Search for the cell housing the specified text and yield its [X, Y] center coordinate. 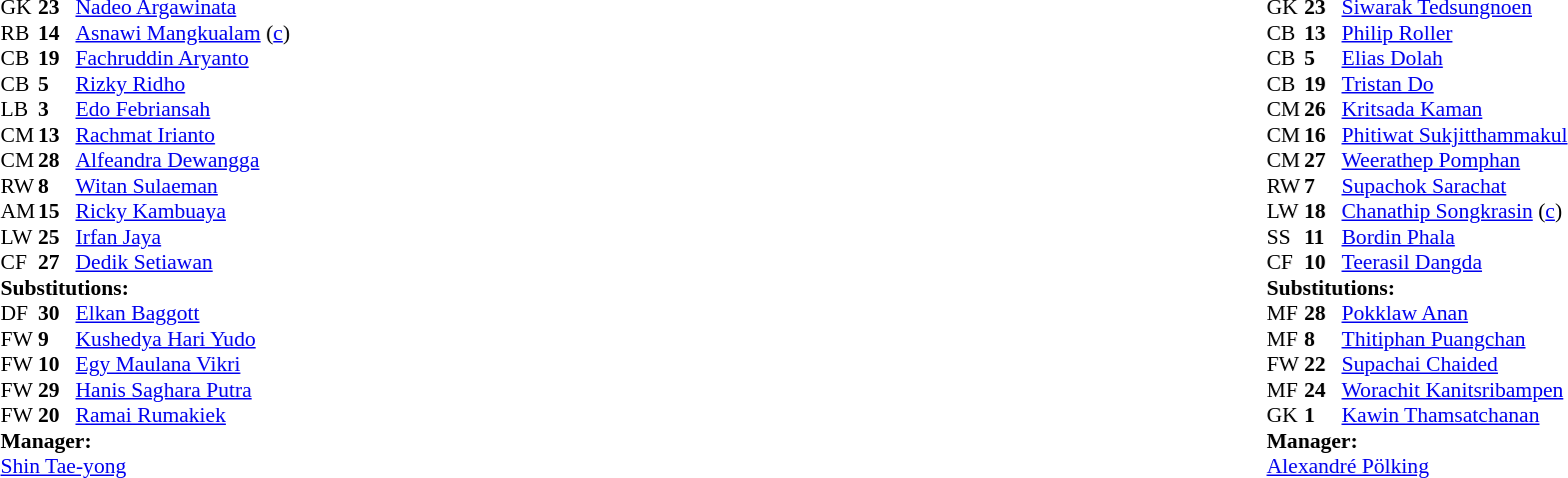
Rachmat Irianto [184, 135]
Asnawi Mangkualam (c) [184, 33]
Irfan Jaya [184, 237]
LB [19, 109]
Supachai Chaided [1454, 365]
11 [1323, 237]
Kushedya Hari Yudo [184, 339]
Bordin Phala [1454, 237]
Weerathep Pomphan [1454, 161]
3 [57, 109]
AM [19, 211]
15 [57, 211]
18 [1323, 211]
Teerasil Dangda [1454, 263]
Worachit Kanitsribampen [1454, 390]
Dedik Setiawan [184, 263]
14 [57, 33]
7 [1323, 186]
30 [57, 313]
Hanis Saghara Putra [184, 390]
Edo Febriansah [184, 109]
Alfeandra Dewangga [184, 161]
DF [19, 313]
Ricky Kambuaya [184, 211]
Tristan Do [1454, 84]
1 [1323, 415]
Philip Roller [1454, 33]
Phitiwat Sukjitthammakul [1454, 135]
26 [1323, 109]
Witan Sulaeman [184, 186]
Ramai Rumakiek [184, 415]
24 [1323, 390]
Thitiphan Puangchan [1454, 339]
29 [57, 390]
Rizky Ridho [184, 84]
Kritsada Kaman [1454, 109]
20 [57, 415]
Pokklaw Anan [1454, 313]
22 [1323, 365]
Chanathip Songkrasin (c) [1454, 211]
Egy Maulana Vikri [184, 365]
SS [1285, 237]
Kawin Thamsatchanan [1454, 415]
Supachok Sarachat [1454, 186]
9 [57, 339]
Fachruddin Aryanto [184, 59]
Elias Dolah [1454, 59]
GK [1285, 415]
Elkan Baggott [184, 313]
16 [1323, 135]
RB [19, 33]
25 [57, 237]
